Locate the cell with the specified text and output its (x, y) center coordinate. 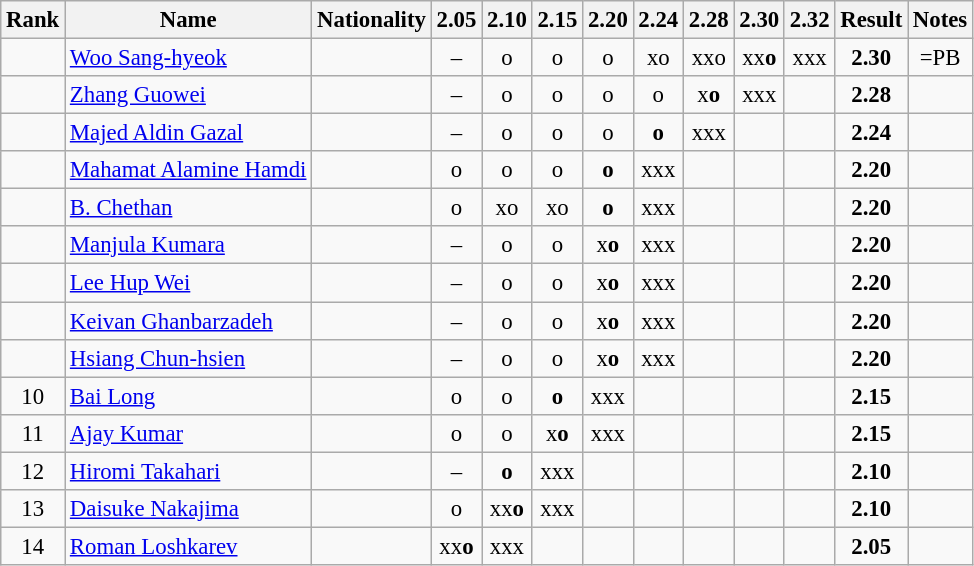
Ajay Kumar (188, 433)
Manjula Kumara (188, 245)
Lee Hup Wei (188, 283)
=PB (940, 58)
Daisuke Nakajima (188, 509)
14 (33, 546)
12 (33, 471)
Hsiang Chun-hsien (188, 358)
13 (33, 509)
Bai Long (188, 396)
B. Chethan (188, 208)
Notes (940, 20)
Roman Loshkarev (188, 546)
Nationality (372, 20)
Hiromi Takahari (188, 471)
11 (33, 433)
Woo Sang-hyeok (188, 58)
2.32 (809, 20)
Majed Aldin Gazal (188, 133)
10 (33, 396)
Mahamat Alamine Hamdi (188, 170)
Zhang Guowei (188, 95)
Keivan Ghanbarzadeh (188, 321)
Rank (33, 20)
Name (188, 20)
Result (872, 20)
